Identify which cell holds the provided text, then report its (X, Y) central coordinate. 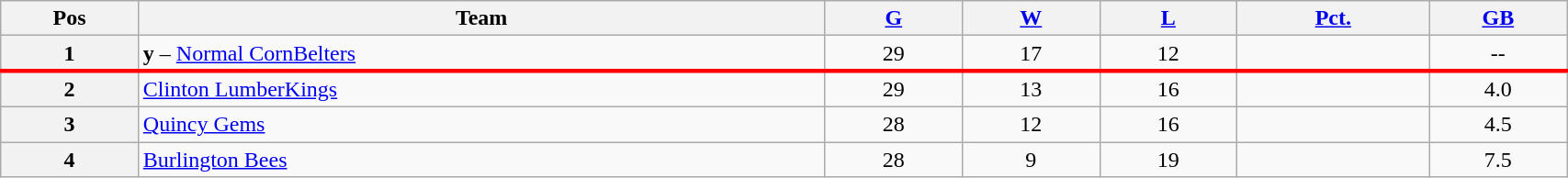
Pct. (1334, 18)
W (1032, 18)
3 (70, 124)
7.5 (1498, 159)
Burlington Bees (481, 159)
2 (70, 89)
Team (481, 18)
1 (70, 53)
GB (1498, 18)
17 (1032, 53)
4.0 (1498, 89)
9 (1032, 159)
19 (1168, 159)
G (894, 18)
13 (1032, 89)
Pos (70, 18)
4.5 (1498, 124)
y – Normal CornBelters (481, 53)
Clinton LumberKings (481, 89)
L (1168, 18)
4 (70, 159)
-- (1498, 53)
Quincy Gems (481, 124)
